Return (X, Y) of the center of cell containing provided text 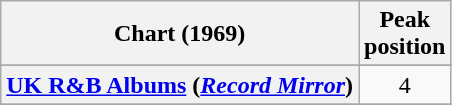
Chart (1969) (180, 34)
Peakposition (405, 34)
4 (405, 85)
UK R&B Albums (Record Mirror) (180, 85)
